From the cell containing the given text, extract its center point as (x, y) coordinate. 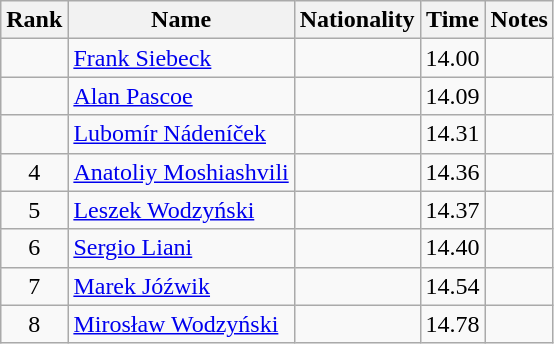
14.00 (452, 58)
14.37 (452, 210)
14.54 (452, 286)
14.78 (452, 324)
8 (34, 324)
14.36 (452, 172)
14.40 (452, 248)
Leszek Wodzyński (181, 210)
7 (34, 286)
Lubomír Nádeníček (181, 134)
Sergio Liani (181, 248)
Frank Siebeck (181, 58)
Name (181, 20)
Time (452, 20)
14.09 (452, 96)
Notes (519, 20)
Alan Pascoe (181, 96)
6 (34, 248)
5 (34, 210)
Anatoliy Moshiashvili (181, 172)
14.31 (452, 134)
4 (34, 172)
Rank (34, 20)
Nationality (357, 20)
Mirosław Wodzyński (181, 324)
Marek Jóźwik (181, 286)
